Extract the [x, y] coordinate from the center of the cell holding the provided text.  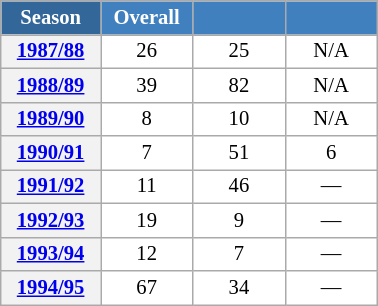
12 [146, 254]
11 [146, 186]
46 [239, 186]
67 [146, 287]
10 [239, 119]
25 [239, 51]
1991/92 [51, 186]
8 [146, 119]
1988/89 [51, 85]
39 [146, 85]
82 [239, 85]
34 [239, 287]
Season [51, 17]
19 [146, 220]
9 [239, 220]
51 [239, 153]
1987/88 [51, 51]
6 [331, 153]
26 [146, 51]
1989/90 [51, 119]
1992/93 [51, 220]
1990/91 [51, 153]
1994/95 [51, 287]
Overall [146, 17]
1993/94 [51, 254]
